From the cell containing the given text, extract its center point as (X, Y) coordinate. 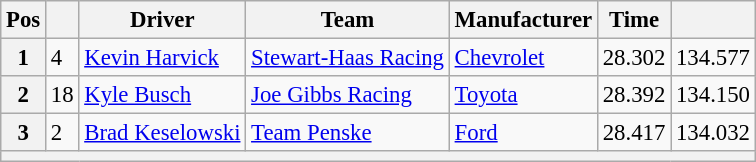
28.417 (634, 133)
134.032 (714, 133)
Time (634, 20)
134.577 (714, 58)
Driver (162, 20)
Toyota (523, 95)
Kevin Harvick (162, 58)
Joe Gibbs Racing (348, 95)
3 (24, 133)
Manufacturer (523, 20)
Kyle Busch (162, 95)
Pos (24, 20)
Brad Keselowski (162, 133)
1 (24, 58)
18 (62, 95)
Team (348, 20)
Team Penske (348, 133)
134.150 (714, 95)
4 (62, 58)
Stewart-Haas Racing (348, 58)
Ford (523, 133)
Chevrolet (523, 58)
28.392 (634, 95)
28.302 (634, 58)
